Determine the [x, y] coordinate at the center of the cell enclosing the given text.  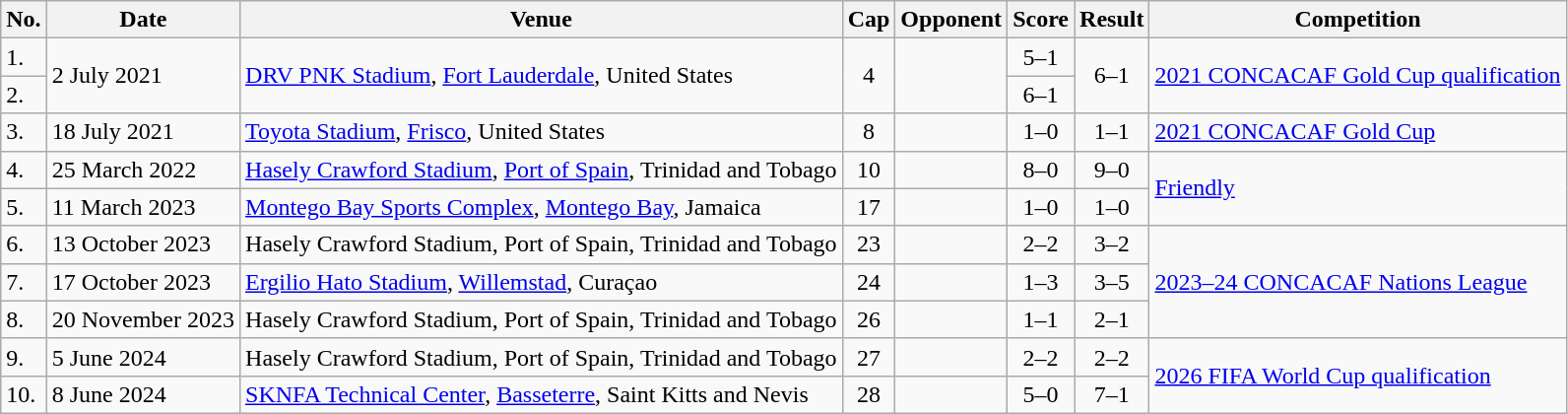
24 [869, 282]
8 [869, 132]
11 March 2023 [143, 207]
10. [24, 394]
8. [24, 319]
26 [869, 319]
8–0 [1041, 170]
SKNFA Technical Center, Basseterre, Saint Kitts and Nevis [542, 394]
Cap [869, 20]
2023–24 CONCACAF Nations League [1357, 282]
3. [24, 132]
23 [869, 244]
9. [24, 357]
18 July 2021 [143, 132]
9–0 [1112, 170]
3–2 [1112, 244]
Score [1041, 20]
8 June 2024 [143, 394]
2026 FIFA World Cup qualification [1357, 376]
27 [869, 357]
10 [869, 170]
17 October 2023 [143, 282]
Ergilio Hato Stadium, Willemstad, Curaçao [542, 282]
Friendly [1357, 188]
2021 CONCACAF Gold Cup qualification [1357, 76]
13 October 2023 [143, 244]
17 [869, 207]
Date [143, 20]
5–0 [1041, 394]
No. [24, 20]
5. [24, 207]
2–1 [1112, 319]
25 March 2022 [143, 170]
Result [1112, 20]
Montego Bay Sports Complex, Montego Bay, Jamaica [542, 207]
2. [24, 95]
7–1 [1112, 394]
5 June 2024 [143, 357]
3–5 [1112, 282]
Venue [542, 20]
Toyota Stadium, Frisco, United States [542, 132]
7. [24, 282]
4 [869, 76]
1–3 [1041, 282]
20 November 2023 [143, 319]
1. [24, 57]
Opponent [951, 20]
6. [24, 244]
2 July 2021 [143, 76]
4. [24, 170]
Competition [1357, 20]
2021 CONCACAF Gold Cup [1357, 132]
28 [869, 394]
5–1 [1041, 57]
DRV PNK Stadium, Fort Lauderdale, United States [542, 76]
